From the cell containing the given text, extract its center point as [x, y] coordinate. 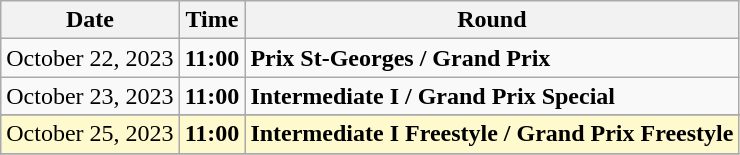
Date [90, 20]
Round [492, 20]
Intermediate I / Grand Prix Special [492, 96]
Prix St-Georges / Grand Prix [492, 58]
October 23, 2023 [90, 96]
Intermediate I Freestyle / Grand Prix Freestyle [492, 134]
Time [212, 20]
October 22, 2023 [90, 58]
October 25, 2023 [90, 134]
